For the text-containing cell, return its midpoint in [X, Y] coordinate format. 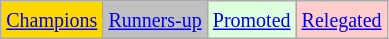
Champions [52, 20]
Runners-up [155, 20]
Promoted [252, 20]
Relegated [342, 20]
